Return (X, Y) of the center of cell containing provided text 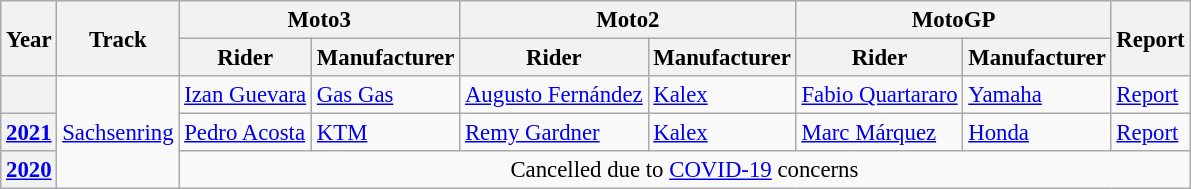
Track (118, 38)
Gas Gas (386, 95)
Moto2 (628, 20)
Izan Guevara (246, 95)
Sachsenring (118, 132)
2021 (29, 133)
MotoGP (954, 20)
2020 (29, 170)
Fabio Quartararo (880, 95)
Honda (1037, 133)
Remy Gardner (554, 133)
Yamaha (1037, 95)
Augusto Fernández (554, 95)
Pedro Acosta (246, 133)
Cancelled due to COVID-19 concerns (684, 170)
Moto3 (320, 20)
KTM (386, 133)
Year (29, 38)
Marc Márquez (880, 133)
